Output the (X, Y) coordinate of the center of the cell containing the given text.  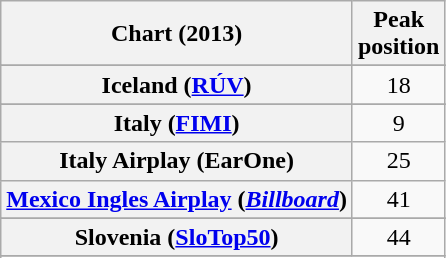
Peakposition (398, 34)
44 (398, 237)
9 (398, 123)
18 (398, 85)
41 (398, 199)
Italy (FIMI) (177, 123)
Italy Airplay (EarOne) (177, 161)
Iceland (RÚV) (177, 85)
Chart (2013) (177, 34)
25 (398, 161)
Mexico Ingles Airplay (Billboard) (177, 199)
Slovenia (SloTop50) (177, 237)
